Identify which cell holds the provided text, then report its (X, Y) central coordinate. 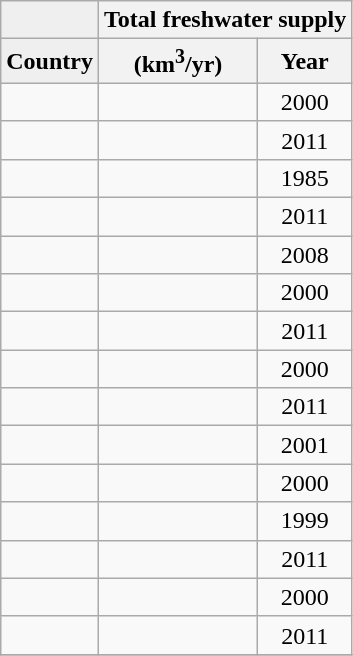
1985 (305, 178)
1999 (305, 521)
Year (305, 62)
2001 (305, 445)
2008 (305, 255)
(km3/yr) (178, 62)
Country (50, 62)
Total freshwater supply (224, 20)
